For the text-containing cell, return its midpoint in (x, y) coordinate format. 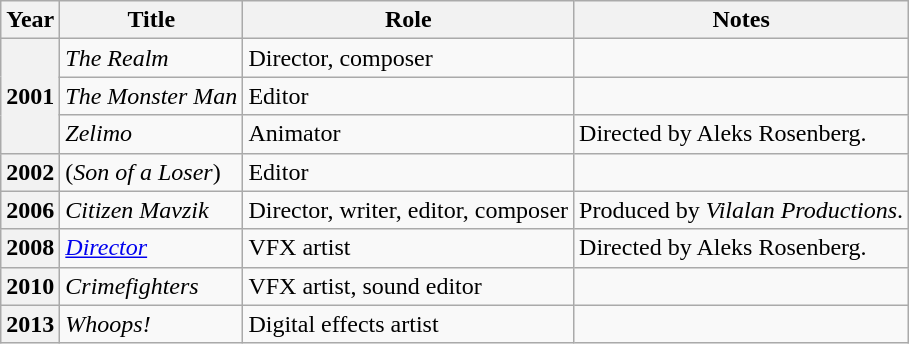
2013 (30, 324)
Crimefighters (152, 286)
Year (30, 20)
Title (152, 20)
Produced by Vilalan Productions. (742, 210)
Director, writer, editor, composer (408, 210)
2001 (30, 96)
Animator (408, 134)
Director (152, 248)
2006 (30, 210)
Whoops! (152, 324)
Role (408, 20)
Citizen Mavzik (152, 210)
2010 (30, 286)
2002 (30, 172)
2008 (30, 248)
(Son of a Loser) (152, 172)
VFX artist (408, 248)
The Realm (152, 58)
Zelimo (152, 134)
Director, composer (408, 58)
The Monster Man (152, 96)
VFX artist, sound editor (408, 286)
Digital effects artist (408, 324)
Notes (742, 20)
